Detect which cell encompasses the target text, then output its (X, Y) center coordinate. 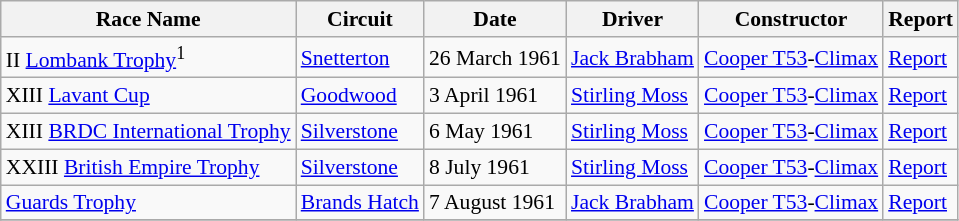
XIII Lavant Cup (148, 96)
Driver (632, 19)
Snetterton (360, 58)
II Lombank Trophy1 (148, 58)
7 August 1961 (495, 203)
6 May 1961 (495, 132)
XIII BRDC International Trophy (148, 132)
Guards Trophy (148, 203)
Circuit (360, 19)
Race Name (148, 19)
Constructor (791, 19)
3 April 1961 (495, 96)
26 March 1961 (495, 58)
Goodwood (360, 96)
Date (495, 19)
8 July 1961 (495, 167)
Brands Hatch (360, 203)
XXIII British Empire Trophy (148, 167)
